Return (x, y) of the center of cell containing provided text 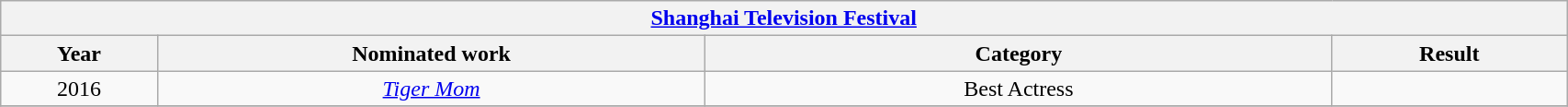
Tiger Mom (432, 89)
Result (1450, 53)
Shanghai Television Festival (784, 18)
2016 (79, 89)
Nominated work (432, 53)
Year (79, 53)
Category (1019, 53)
Best Actress (1019, 89)
